From the cell containing the given text, extract its center point as (X, Y) coordinate. 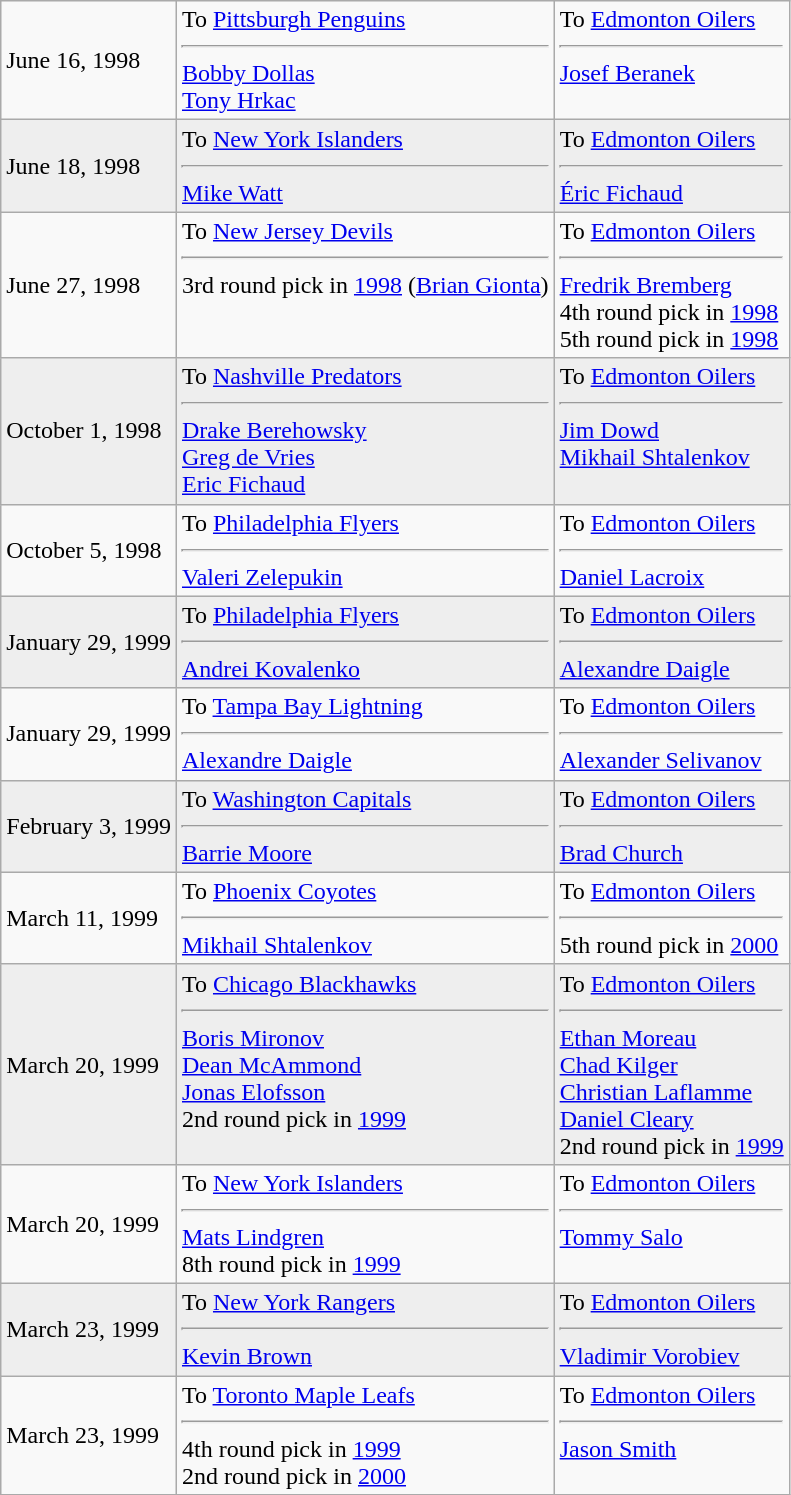
To Toronto Maple Leafs4th round pick in 19992nd round pick in 2000 (365, 1436)
To Chicago BlackhawksBoris MironovDean McAmmondJonas Elofsson2nd round pick in 1999 (365, 1064)
To Philadelphia FlyersValeri Zelepukin (365, 550)
To Edmonton OilersAlexandre Daigle (672, 642)
To Phoenix CoyotesMikhail Shtalenkov (365, 918)
June 16, 1998 (89, 60)
To Edmonton OilersTommy Salo (672, 1224)
To Washington CapitalsBarrie Moore (365, 826)
To Edmonton OilersJason Smith (672, 1436)
To Edmonton OilersVladimir Vorobiev (672, 1329)
March 11, 1999 (89, 918)
June 27, 1998 (89, 285)
To Edmonton OilersDaniel Lacroix (672, 550)
To Edmonton OilersEthan MoreauChad KilgerChristian LaflammeDaniel Cleary2nd round pick in 1999 (672, 1064)
June 18, 1998 (89, 166)
To New York RangersKevin Brown (365, 1329)
To New Jersey Devils3rd round pick in 1998 (Brian Gionta) (365, 285)
To Nashville PredatorsDrake BerehowskyGreg de VriesEric Fichaud (365, 431)
To New York IslandersMats Lindgren8th round pick in 1999 (365, 1224)
To Pittsburgh PenguinsBobby DollasTony Hrkac (365, 60)
To Edmonton OilersÉric Fichaud (672, 166)
October 1, 1998 (89, 431)
February 3, 1999 (89, 826)
To Edmonton OilersJim DowdMikhail Shtalenkov (672, 431)
To Tampa Bay LightningAlexandre Daigle (365, 734)
To New York IslandersMike Watt (365, 166)
To Philadelphia FlyersAndrei Kovalenko (365, 642)
To Edmonton OilersBrad Church (672, 826)
To Edmonton OilersFredrik Bremberg4th round pick in 19985th round pick in 1998 (672, 285)
To Edmonton OilersAlexander Selivanov (672, 734)
October 5, 1998 (89, 550)
To Edmonton Oilers5th round pick in 2000 (672, 918)
To Edmonton OilersJosef Beranek (672, 60)
